Return the [x, y] coordinate for the center point of the cell that contains the specified text.  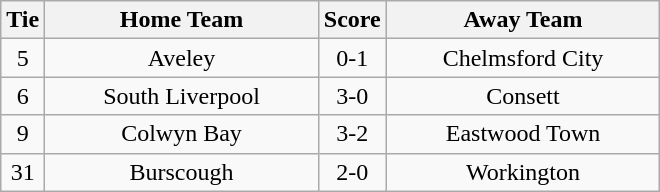
Home Team [182, 20]
3-0 [352, 96]
Colwyn Bay [182, 134]
9 [23, 134]
South Liverpool [182, 96]
Away Team [523, 20]
Burscough [182, 172]
Tie [23, 20]
3-2 [352, 134]
5 [23, 58]
Score [352, 20]
Workington [523, 172]
6 [23, 96]
Eastwood Town [523, 134]
Aveley [182, 58]
Consett [523, 96]
31 [23, 172]
Chelmsford City [523, 58]
2-0 [352, 172]
0-1 [352, 58]
